Provide the (X, Y) coordinate of the cell's center where the given text is located.  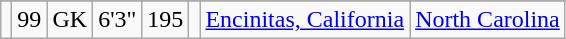
North Carolina (488, 20)
GK (70, 20)
195 (166, 20)
99 (30, 20)
6'3" (118, 20)
Encinitas, California (305, 20)
